Scan for the cell matching the given text and deliver its [x, y] coordinate at center. 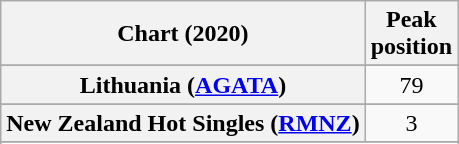
3 [411, 123]
Peakposition [411, 34]
Chart (2020) [183, 34]
79 [411, 85]
New Zealand Hot Singles (RMNZ) [183, 123]
Lithuania (AGATA) [183, 85]
